Provide the [X, Y] coordinate of the cell's center where the given text is located.  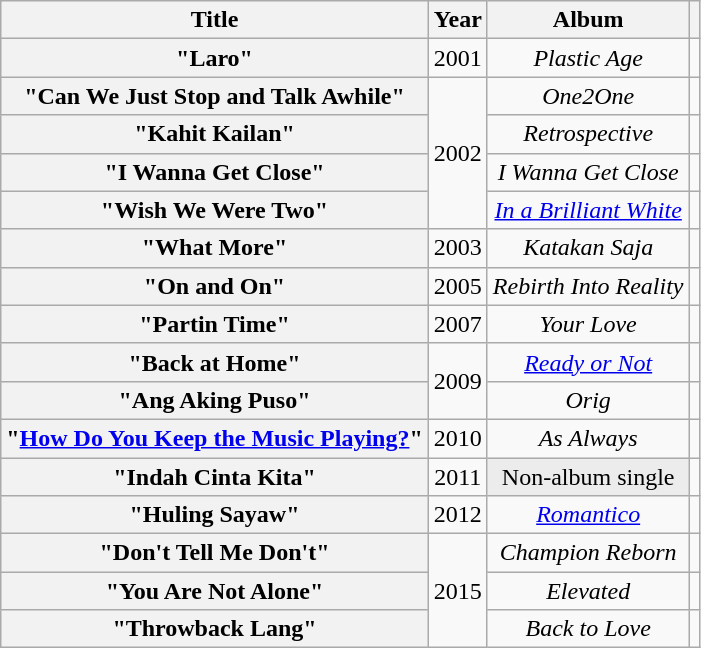
Title [215, 20]
Album [588, 20]
"I Wanna Get Close" [215, 172]
Non-album single [588, 477]
In a Brilliant White [588, 210]
"Can We Just Stop and Talk Awhile" [215, 96]
Back to Love [588, 629]
Retrospective [588, 134]
2012 [458, 515]
As Always [588, 438]
2007 [458, 324]
2011 [458, 477]
"Ang Aking Puso" [215, 400]
"Laro" [215, 58]
"Partin Time" [215, 324]
"Huling Sayaw" [215, 515]
I Wanna Get Close [588, 172]
Elevated [588, 591]
"Don't Tell Me Don't" [215, 553]
Champion Reborn [588, 553]
"On and On" [215, 286]
2003 [458, 248]
Plastic Age [588, 58]
"Back at Home" [215, 362]
"You Are Not Alone" [215, 591]
Orig [588, 400]
"What More" [215, 248]
2001 [458, 58]
Katakan Saja [588, 248]
"Throwback Lang" [215, 629]
One2One [588, 96]
Your Love [588, 324]
Romantico [588, 515]
Ready or Not [588, 362]
2015 [458, 591]
"Indah Cinta Kita" [215, 477]
2005 [458, 286]
"How Do You Keep the Music Playing?" [215, 438]
2002 [458, 153]
"Wish We Were Two" [215, 210]
Year [458, 20]
"Kahit Kailan" [215, 134]
2009 [458, 381]
2010 [458, 438]
Rebirth Into Reality [588, 286]
